Determine the (X, Y) coordinate at the center of the cell enclosing the given text.  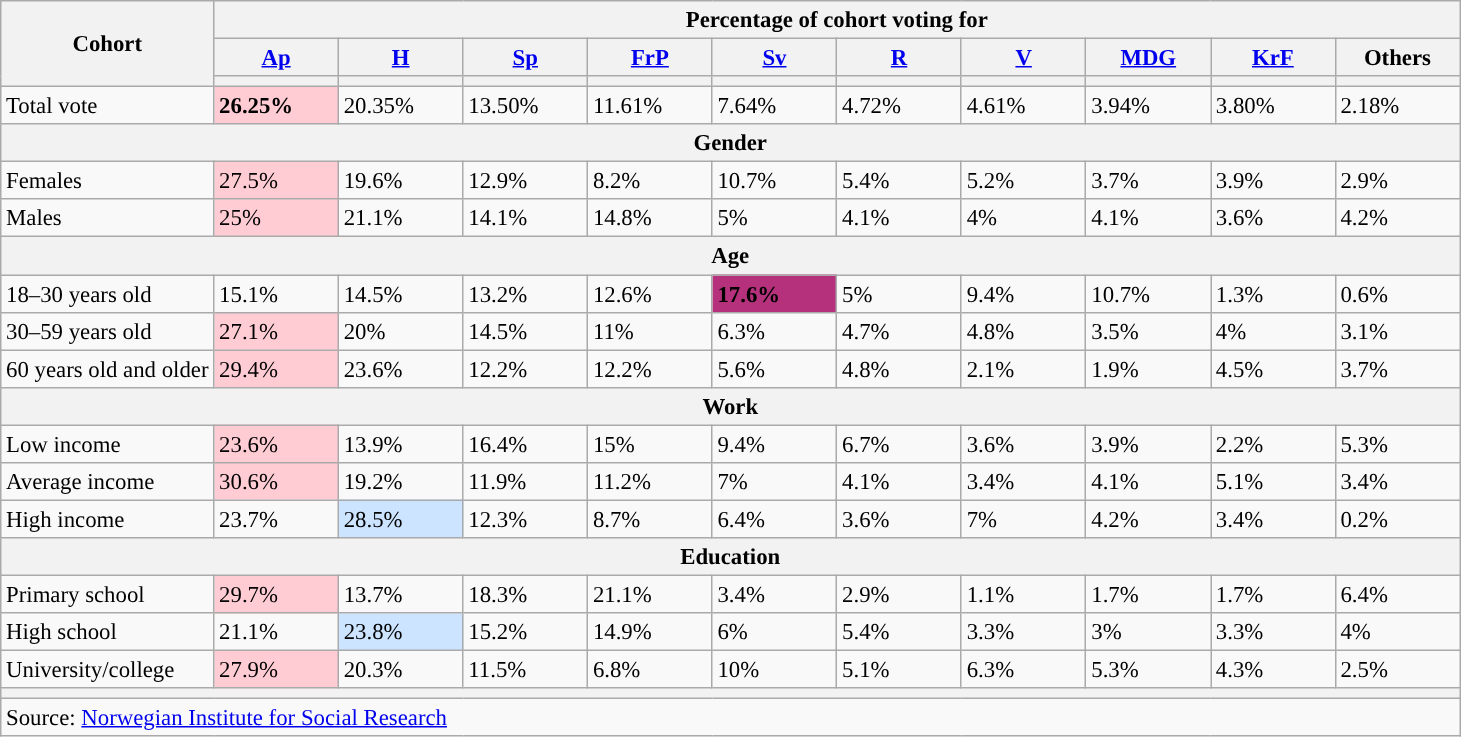
5.6% (774, 369)
Cohort (108, 44)
26.25% (276, 106)
23.7% (276, 519)
High income (108, 519)
29.4% (276, 369)
15% (650, 444)
14.9% (650, 632)
25% (276, 219)
27.9% (276, 670)
15.2% (526, 632)
3% (1148, 632)
0.6% (1398, 294)
Education (730, 557)
1.1% (1024, 594)
1.3% (1274, 294)
11% (650, 331)
12.3% (526, 519)
60 years old and older (108, 369)
13.50% (526, 106)
2.1% (1024, 369)
3.1% (1398, 331)
Source: Norwegian Institute for Social Research (730, 718)
4.72% (900, 106)
20.35% (400, 106)
2.2% (1274, 444)
8.7% (650, 519)
30.6% (276, 482)
MDG (1148, 58)
Gender (730, 143)
2.18% (1398, 106)
30–59 years old (108, 331)
Age (730, 256)
17.6% (774, 294)
27.1% (276, 331)
13.7% (400, 594)
Females (108, 181)
Primary school (108, 594)
3.5% (1148, 331)
Percentage of cohort voting for (837, 20)
20% (400, 331)
11.2% (650, 482)
23.8% (400, 632)
18–30 years old (108, 294)
High school (108, 632)
18.3% (526, 594)
11.61% (650, 106)
Males (108, 219)
V (1024, 58)
11.5% (526, 670)
7.64% (774, 106)
16.4% (526, 444)
29.7% (276, 594)
28.5% (400, 519)
4.61% (1024, 106)
11.9% (526, 482)
4.5% (1274, 369)
19.2% (400, 482)
3.80% (1274, 106)
13.2% (526, 294)
4.7% (900, 331)
8.2% (650, 181)
27.5% (276, 181)
Total vote (108, 106)
FrP (650, 58)
Work (730, 406)
10% (774, 670)
12.9% (526, 181)
2.5% (1398, 670)
14.1% (526, 219)
R (900, 58)
0.2% (1398, 519)
4.3% (1274, 670)
5.2% (1024, 181)
1.9% (1148, 369)
University/college (108, 670)
H (400, 58)
Low income (108, 444)
Ap (276, 58)
14.8% (650, 219)
Sv (774, 58)
6.7% (900, 444)
12.6% (650, 294)
20.3% (400, 670)
6% (774, 632)
Others (1398, 58)
15.1% (276, 294)
Sp (526, 58)
3.94% (1148, 106)
Average income (108, 482)
6.8% (650, 670)
19.6% (400, 181)
13.9% (400, 444)
KrF (1274, 58)
